Identify which cell holds the provided text, then report its (x, y) central coordinate. 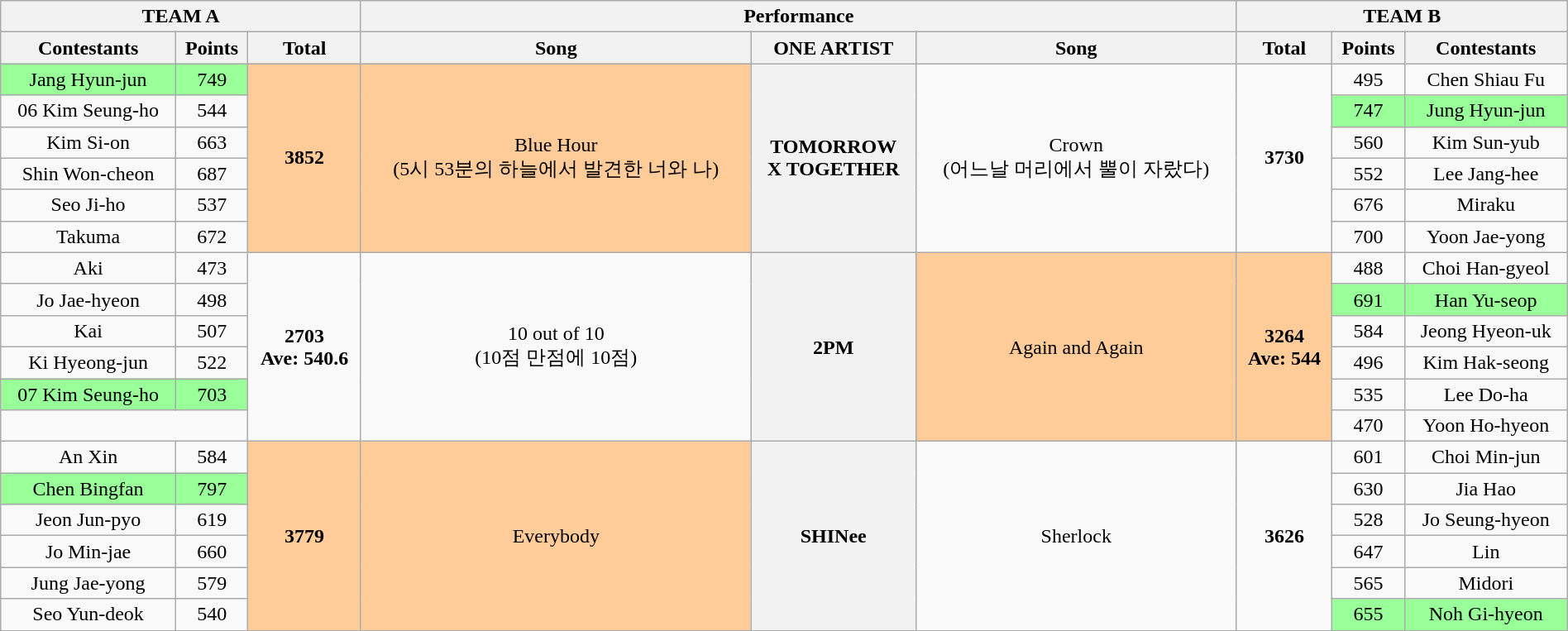
Jung Jae-yong (88, 583)
Jo Min-jae (88, 552)
676 (1368, 205)
Again and Again (1076, 347)
Yoon Jae-yong (1485, 237)
2703Ave: 540.6 (304, 347)
Seo Yun-deok (88, 614)
3779 (304, 536)
672 (212, 237)
601 (1368, 457)
07 Kim Seung-ho (88, 394)
747 (1368, 111)
Crown(어느날 머리에서 뿔이 자랐다) (1076, 158)
Choi Min-jun (1485, 457)
544 (212, 111)
630 (1368, 489)
Chen Shiau Fu (1485, 79)
Lin (1485, 552)
Jeong Hyeon-uk (1485, 331)
TOMORROWX TOGETHER (834, 158)
Lee Do-ha (1485, 394)
470 (1368, 426)
Jo Jae-hyeon (88, 299)
Jeon Jun-pyo (88, 520)
TEAM A (181, 17)
Ki Hyeong-jun (88, 362)
Han Yu-seop (1485, 299)
552 (1368, 174)
Kai (88, 331)
Kim Sun-yub (1485, 142)
522 (212, 362)
3852 (304, 158)
660 (212, 552)
Performance (799, 17)
579 (212, 583)
Jia Hao (1485, 489)
700 (1368, 237)
06 Kim Seung-ho (88, 111)
Shin Won-cheon (88, 174)
703 (212, 394)
535 (1368, 394)
473 (212, 268)
Jo Seung-hyeon (1485, 520)
Lee Jang-hee (1485, 174)
3264Ave: 544 (1284, 347)
540 (212, 614)
Kim Hak-seong (1485, 362)
Everybody (556, 536)
Midori (1485, 583)
Jung Hyun-jun (1485, 111)
An Xin (88, 457)
Sherlock (1076, 536)
Seo Ji-ho (88, 205)
2PM (834, 347)
507 (212, 331)
691 (1368, 299)
647 (1368, 552)
3730 (1284, 158)
Blue Hour(5시 53분의 하늘에서 발견한 너와 나) (556, 158)
560 (1368, 142)
537 (212, 205)
528 (1368, 520)
797 (212, 489)
Kim Si-on (88, 142)
Jang Hyun-jun (88, 79)
655 (1368, 614)
3626 (1284, 536)
663 (212, 142)
488 (1368, 268)
749 (212, 79)
495 (1368, 79)
Choi Han-gyeol (1485, 268)
10 out of 10(10점 만점에 10점) (556, 347)
Aki (88, 268)
565 (1368, 583)
498 (212, 299)
Noh Gi-hyeon (1485, 614)
SHINee (834, 536)
ONE ARTIST (834, 48)
619 (212, 520)
TEAM B (1402, 17)
496 (1368, 362)
Chen Bingfan (88, 489)
Takuma (88, 237)
Miraku (1485, 205)
687 (212, 174)
Yoon Ho-hyeon (1485, 426)
